Identify which cell holds the provided text, then report its (X, Y) central coordinate. 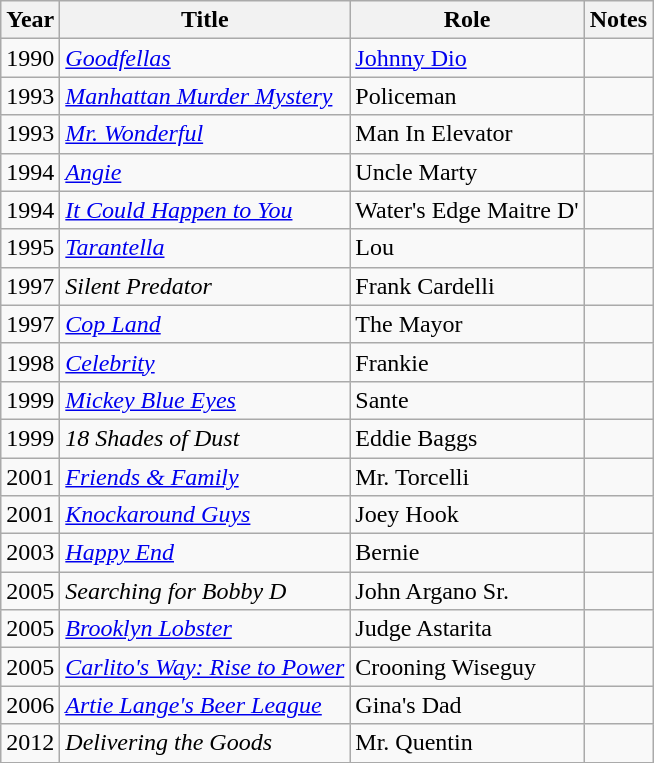
Gina's Dad (467, 705)
Goodfellas (205, 58)
Sante (467, 400)
Role (467, 20)
Uncle Marty (467, 172)
Crooning Wiseguy (467, 667)
2003 (30, 553)
Angie (205, 172)
Frankie (467, 362)
2006 (30, 705)
Eddie Baggs (467, 438)
The Mayor (467, 324)
Mickey Blue Eyes (205, 400)
Brooklyn Lobster (205, 629)
Knockaround Guys (205, 515)
Johnny Dio (467, 58)
Mr. Wonderful (205, 134)
Celebrity (205, 362)
1995 (30, 248)
Artie Lange's Beer League (205, 705)
Tarantella (205, 248)
Notes (618, 20)
Cop Land (205, 324)
Silent Predator (205, 286)
Joey Hook (467, 515)
Man In Elevator (467, 134)
Lou (467, 248)
Frank Cardelli (467, 286)
Bernie (467, 553)
John Argano Sr. (467, 591)
Policeman (467, 96)
Delivering the Goods (205, 743)
Friends & Family (205, 477)
Judge Astarita (467, 629)
Title (205, 20)
1998 (30, 362)
Searching for Bobby D (205, 591)
Carlito's Way: Rise to Power (205, 667)
Mr. Torcelli (467, 477)
18 Shades of Dust (205, 438)
Mr. Quentin (467, 743)
Water's Edge Maitre D' (467, 210)
Happy End (205, 553)
Manhattan Murder Mystery (205, 96)
1990 (30, 58)
It Could Happen to You (205, 210)
2012 (30, 743)
Year (30, 20)
